Determine the [x, y] coordinate at the center of the cell enclosing the given text.  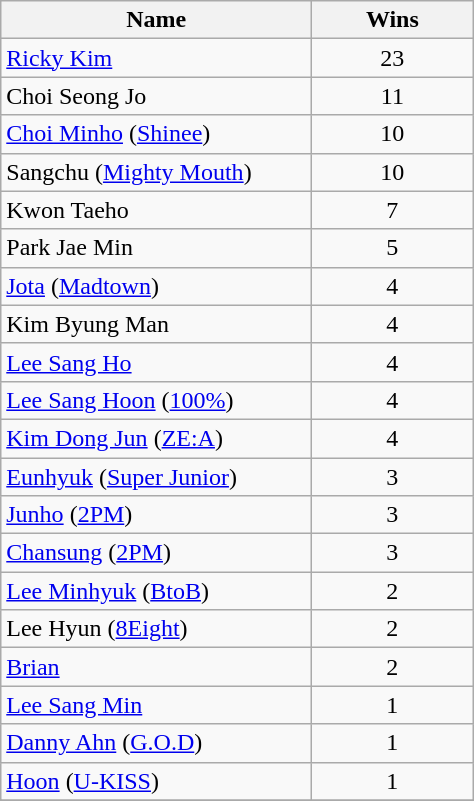
Sangchu (Mighty Mouth) [156, 172]
Junho (2PM) [156, 515]
Chansung (2PM) [156, 553]
Choi Seong Jo [156, 96]
Kim Dong Jun (ZE:A) [156, 438]
Wins [392, 20]
11 [392, 96]
Brian [156, 667]
Lee Sang Ho [156, 362]
Kim Byung Man [156, 324]
5 [392, 248]
Choi Minho (Shinee) [156, 134]
Ricky Kim [156, 58]
Lee Sang Hoon (100%) [156, 400]
Jota (Madtown) [156, 286]
Lee Minhyuk (BtoB) [156, 591]
Kwon Taeho [156, 210]
Lee Hyun (8Eight) [156, 629]
Hoon (U-KISS) [156, 781]
Name [156, 20]
Park Jae Min [156, 248]
Danny Ahn (G.O.D) [156, 743]
Eunhyuk (Super Junior) [156, 477]
23 [392, 58]
7 [392, 210]
Lee Sang Min [156, 705]
